Scan for the cell matching the given text and deliver its (x, y) coordinate at center. 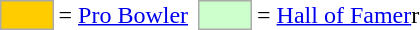
= Pro Bowler (124, 15)
